Extract the (x, y) coordinate from the center of the cell holding the provided text.  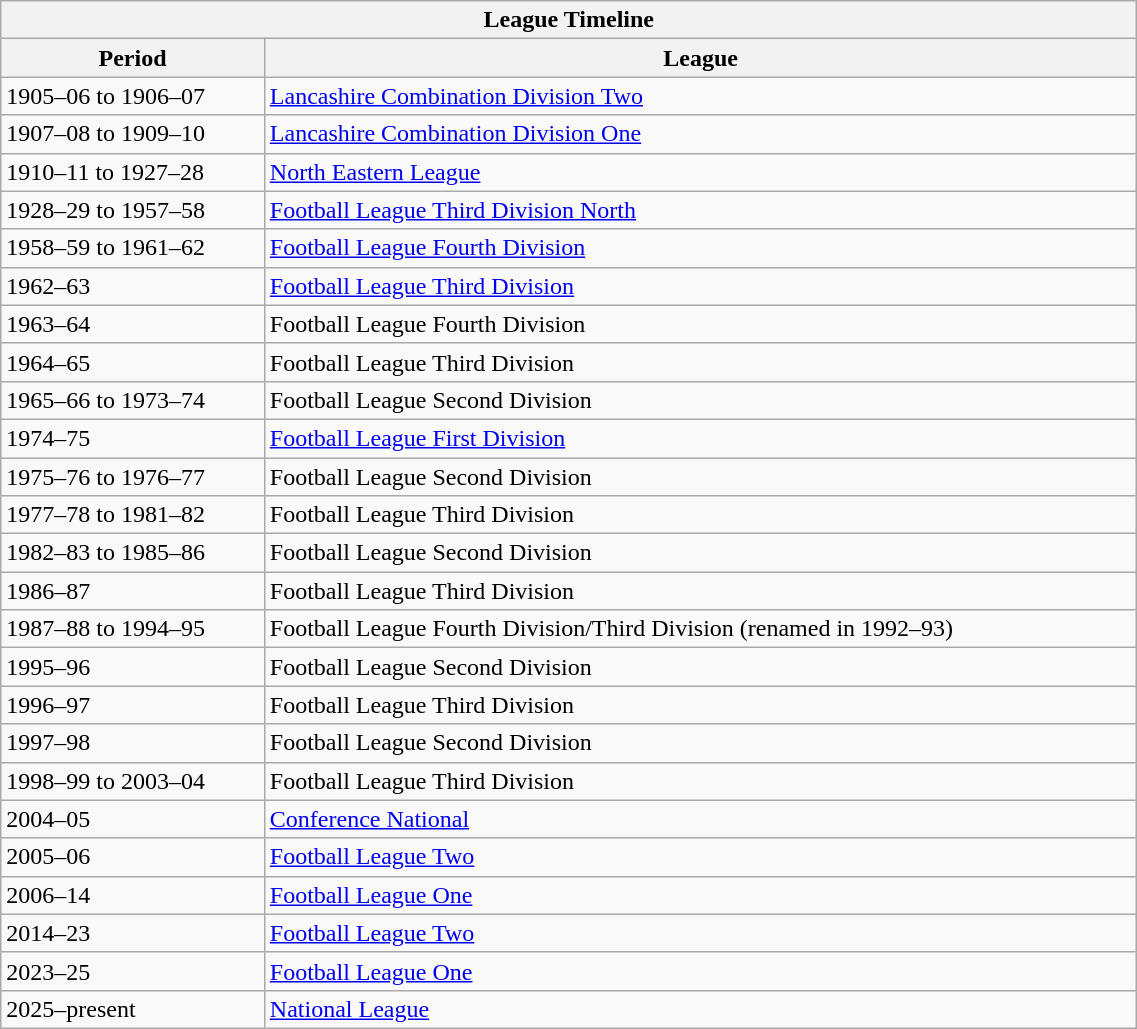
1974–75 (133, 438)
1965–66 to 1973–74 (133, 400)
1910–11 to 1927–28 (133, 172)
League Timeline (569, 20)
Lancashire Combination Division Two (700, 96)
2006–14 (133, 895)
National League (700, 1009)
Lancashire Combination Division One (700, 134)
Football League Fourth Division/Third Division (renamed in 1992–93) (700, 629)
1907–08 to 1909–10 (133, 134)
1958–59 to 1961–62 (133, 248)
Conference National (700, 819)
1964–65 (133, 362)
1997–98 (133, 743)
Period (133, 58)
Football League Third Division North (700, 210)
1995–96 (133, 667)
1998–99 to 2003–04 (133, 781)
1928–29 to 1957–58 (133, 210)
North Eastern League (700, 172)
Football League First Division (700, 438)
1982–83 to 1985–86 (133, 553)
1963–64 (133, 324)
1987–88 to 1994–95 (133, 629)
1986–87 (133, 591)
League (700, 58)
2023–25 (133, 971)
1975–76 to 1976–77 (133, 477)
2025–present (133, 1009)
1996–97 (133, 705)
2014–23 (133, 933)
2004–05 (133, 819)
1905–06 to 1906–07 (133, 96)
2005–06 (133, 857)
1977–78 to 1981–82 (133, 515)
1962–63 (133, 286)
